From the cell containing the given text, extract its center point as [X, Y] coordinate. 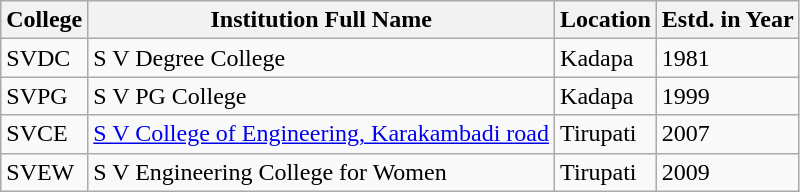
S V College of Engineering, Karakambadi road [322, 134]
SVEW [44, 172]
2009 [728, 172]
College [44, 20]
SVDC [44, 58]
Location [606, 20]
2007 [728, 134]
S V Degree College [322, 58]
SVCE [44, 134]
S V PG College [322, 96]
S V Engineering College for Women [322, 172]
1999 [728, 96]
1981 [728, 58]
Estd. in Year [728, 20]
Institution Full Name [322, 20]
SVPG [44, 96]
